Locate the cell with the specified text and output its [x, y] center coordinate. 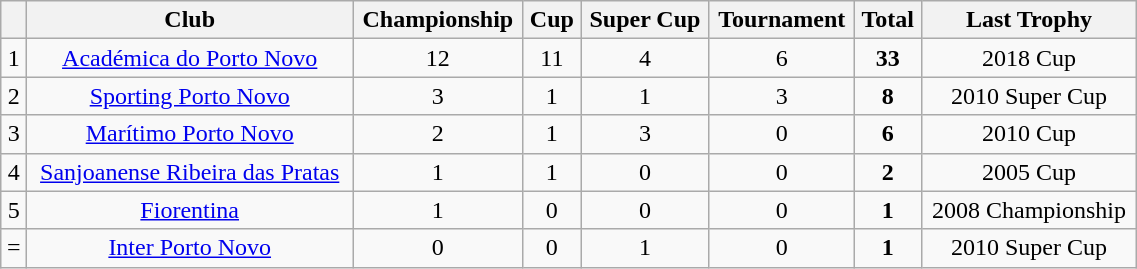
Académica do Porto Novo [190, 58]
Last Trophy [1029, 20]
Sanjoanense Ribeira das Pratas [190, 172]
Total [888, 20]
Inter Porto Novo [190, 248]
2005 Cup [1029, 172]
= [14, 248]
Cup [552, 20]
5 [14, 210]
2008 Championship [1029, 210]
Tournament [782, 20]
2010 Cup [1029, 134]
2018 Cup [1029, 58]
Super Cup [645, 20]
8 [888, 96]
Sporting Porto Novo [190, 96]
Marítimo Porto Novo [190, 134]
11 [552, 58]
12 [438, 58]
Championship [438, 20]
33 [888, 58]
Club [190, 20]
Fiorentina [190, 210]
